From the cell containing the given text, extract its center point as [x, y] coordinate. 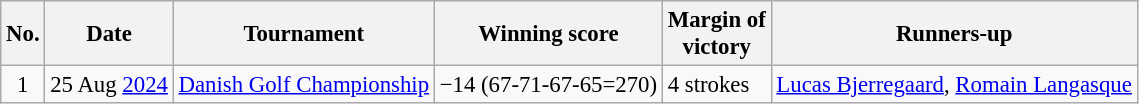
1 [23, 85]
Lucas Bjerregaard, Romain Langasque [954, 85]
Date [109, 34]
−14 (67-71-67-65=270) [548, 85]
Danish Golf Championship [304, 85]
No. [23, 34]
Tournament [304, 34]
25 Aug 2024 [109, 85]
Margin ofvictory [716, 34]
Winning score [548, 34]
4 strokes [716, 85]
Runners-up [954, 34]
